Detect which cell encompasses the target text, then output its (X, Y) center coordinate. 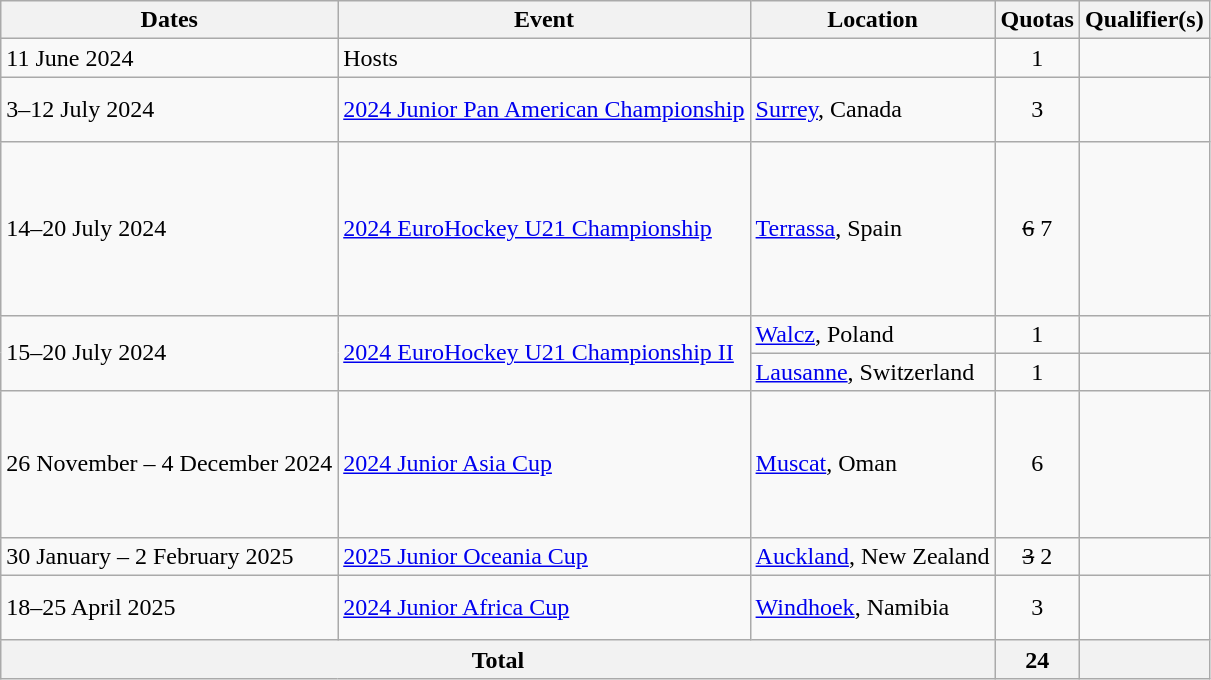
2024 EuroHockey U21 Championship (544, 228)
Muscat, Oman (872, 464)
Location (872, 20)
Windhoek, Namibia (872, 608)
11 June 2024 (170, 58)
3–12 July 2024 (170, 110)
Dates (170, 20)
14–20 July 2024 (170, 228)
30 January – 2 February 2025 (170, 556)
Qualifier(s) (1144, 20)
2024 EuroHockey U21 Championship II (544, 353)
Terrassa, Spain (872, 228)
Total (498, 659)
Surrey, Canada (872, 110)
15–20 July 2024 (170, 353)
2025 Junior Oceania Cup (544, 556)
18–25 April 2025 (170, 608)
Walcz, Poland (872, 334)
24 (1037, 659)
2024 Junior Asia Cup (544, 464)
6 (1037, 464)
3 2 (1037, 556)
Hosts (544, 58)
26 November – 4 December 2024 (170, 464)
6 7 (1037, 228)
Auckland, New Zealand (872, 556)
2024 Junior Africa Cup (544, 608)
2024 Junior Pan American Championship (544, 110)
Event (544, 20)
Quotas (1037, 20)
Lausanne, Switzerland (872, 372)
